Identify which cell holds the provided text, then report its [X, Y] central coordinate. 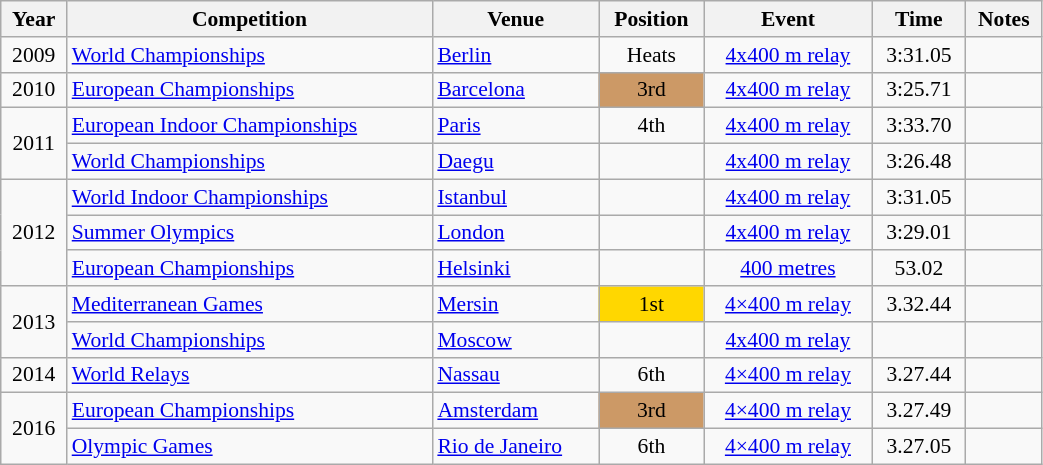
2010 [34, 90]
Mediterranean Games [250, 304]
Year [34, 19]
Barcelona [516, 90]
Helsinki [516, 269]
Berlin [516, 55]
2012 [34, 232]
400 metres [788, 269]
Paris [516, 126]
2011 [34, 144]
Event [788, 19]
Amsterdam [516, 411]
Competition [250, 19]
1st [652, 304]
Time [918, 19]
4th [652, 126]
3.27.49 [918, 411]
Daegu [516, 162]
2016 [34, 428]
Notes [1004, 19]
3.27.44 [918, 375]
3:33.70 [918, 126]
Position [652, 19]
Olympic Games [250, 447]
3.27.05 [918, 447]
Summer Olympics [250, 233]
2013 [34, 322]
Venue [516, 19]
3:26.48 [918, 162]
Istanbul [516, 197]
London [516, 233]
European Indoor Championships [250, 126]
3:29.01 [918, 233]
3.32.44 [918, 304]
World Relays [250, 375]
Rio de Janeiro [516, 447]
3:25.71 [918, 90]
World Indoor Championships [250, 197]
2009 [34, 55]
Mersin [516, 304]
2014 [34, 375]
Moscow [516, 340]
Heats [652, 55]
Nassau [516, 375]
53.02 [918, 269]
